Determine the [x, y] coordinate at the center of the cell enclosing the given text.  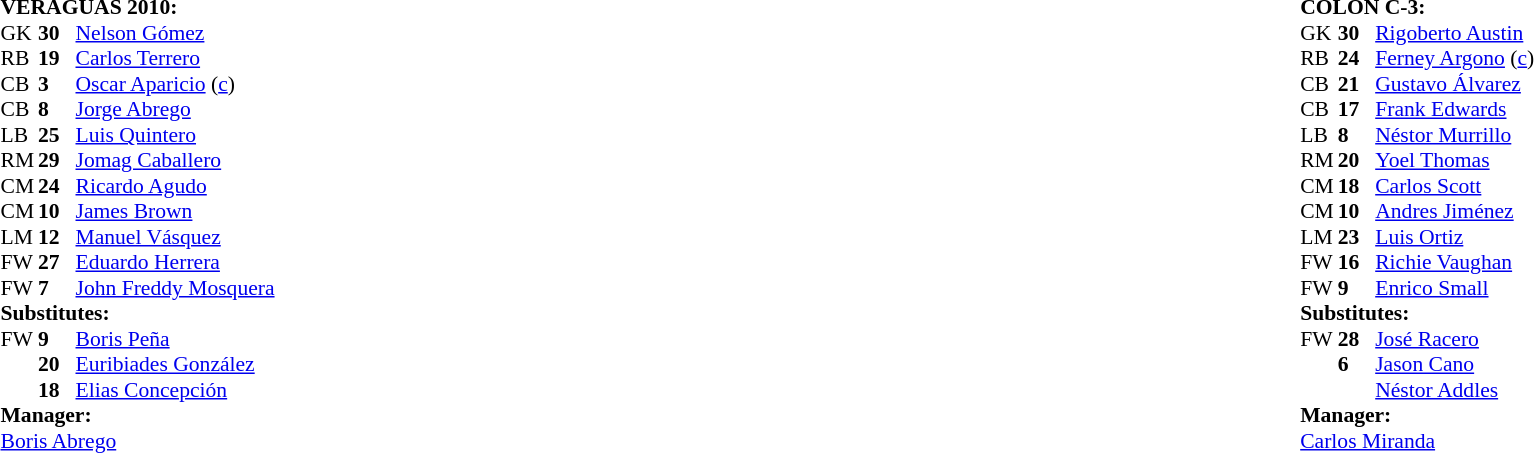
Enrico Small [1454, 288]
Carlos Scott [1454, 186]
Néstor Addles [1454, 390]
Andres Jiménez [1454, 211]
28 [1357, 339]
Luis Ortiz [1454, 237]
21 [1357, 84]
Rigoberto Austin [1454, 33]
John Freddy Mosquera [176, 288]
Jomag Caballero [176, 161]
Luis Quintero [176, 135]
Boris Peña [176, 339]
José Racero [1454, 339]
Eduardo Herrera [176, 263]
23 [1357, 237]
Gustavo Álvarez [1454, 84]
Néstor Murrillo [1454, 135]
Jason Cano [1454, 365]
25 [57, 135]
19 [57, 59]
Richie Vaughan [1454, 263]
Ricardo Agudo [176, 186]
17 [1357, 109]
Oscar Aparicio (c) [176, 84]
Nelson Gómez [176, 33]
Ferney Argono (c) [1454, 59]
7 [57, 288]
James Brown [176, 211]
Manuel Vásquez [176, 237]
16 [1357, 263]
3 [57, 84]
Yoel Thomas [1454, 161]
Frank Edwards [1454, 109]
Elias Concepción [176, 390]
12 [57, 237]
29 [57, 161]
27 [57, 263]
6 [1357, 365]
Jorge Abrego [176, 109]
Euribiades González [176, 365]
Carlos Terrero [176, 59]
